Identify which cell holds the provided text, then report its (x, y) central coordinate. 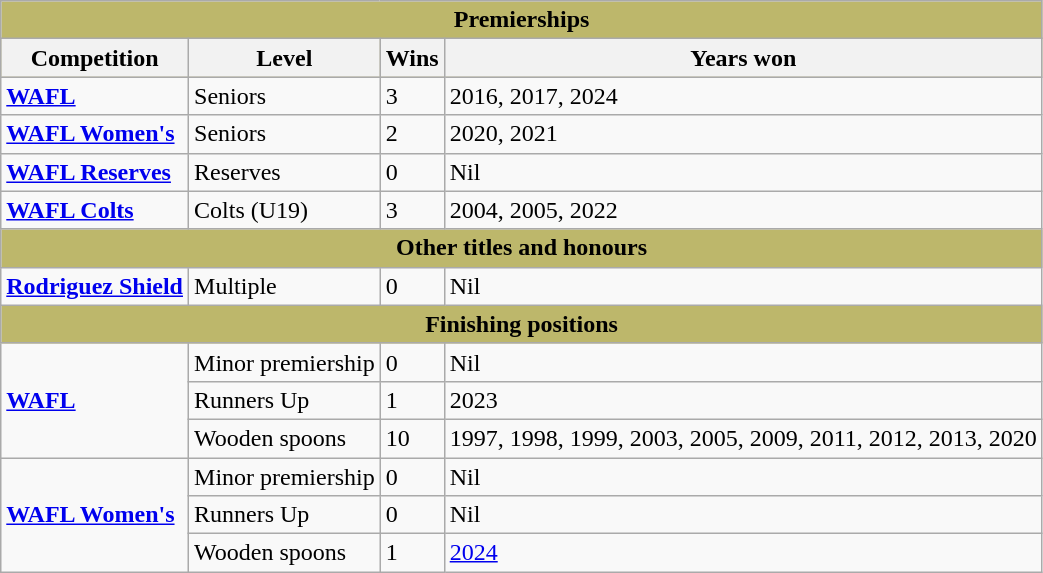
Years won (743, 58)
WAFL Reserves (95, 172)
Other titles and honours (522, 248)
2 (412, 134)
Reserves (285, 172)
Level (285, 58)
10 (412, 438)
Colts (U19) (285, 210)
2024 (743, 553)
2023 (743, 400)
Multiple (285, 286)
Rodriguez Shield (95, 286)
Wins (412, 58)
Competition (95, 58)
2020, 2021 (743, 134)
Premierships (522, 20)
2016, 2017, 2024 (743, 96)
2004, 2005, 2022 (743, 210)
Finishing positions (522, 324)
1997, 1998, 1999, 2003, 2005, 2009, 2011, 2012, 2013, 2020 (743, 438)
WAFL Colts (95, 210)
